Return the (X, Y) coordinate for the center point of the cell that contains the specified text.  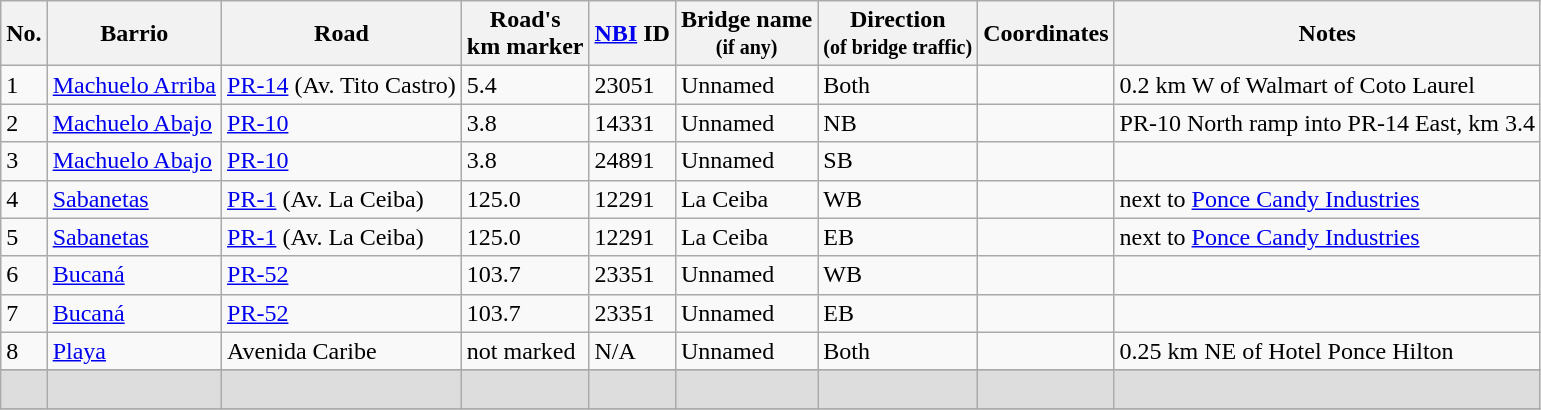
3 (24, 161)
Coordinates (1046, 34)
Direction (of bridge traffic) (898, 34)
7 (24, 313)
Barrio (134, 34)
Playa (134, 351)
PR-10 North ramp into PR-14 East, km 3.4 (1327, 123)
5 (24, 237)
8 (24, 351)
Road (342, 34)
NBI ID (632, 34)
Machuelo Arriba (134, 85)
4 (24, 199)
6 (24, 275)
0.25 km NE of Hotel Ponce Hilton (1327, 351)
Road'skm marker (525, 34)
Avenida Caribe (342, 351)
1 (24, 85)
14331 (632, 123)
0.2 km W of Walmart of Coto Laurel (1327, 85)
No. (24, 34)
Bridge name (if any) (746, 34)
PR-14 (Av. Tito Castro) (342, 85)
23051 (632, 85)
Notes (1327, 34)
SB (898, 161)
24891 (632, 161)
5.4 (525, 85)
N/A (632, 351)
NB (898, 123)
2 (24, 123)
not marked (525, 351)
